Detect which cell encompasses the target text, then output its [X, Y] center coordinate. 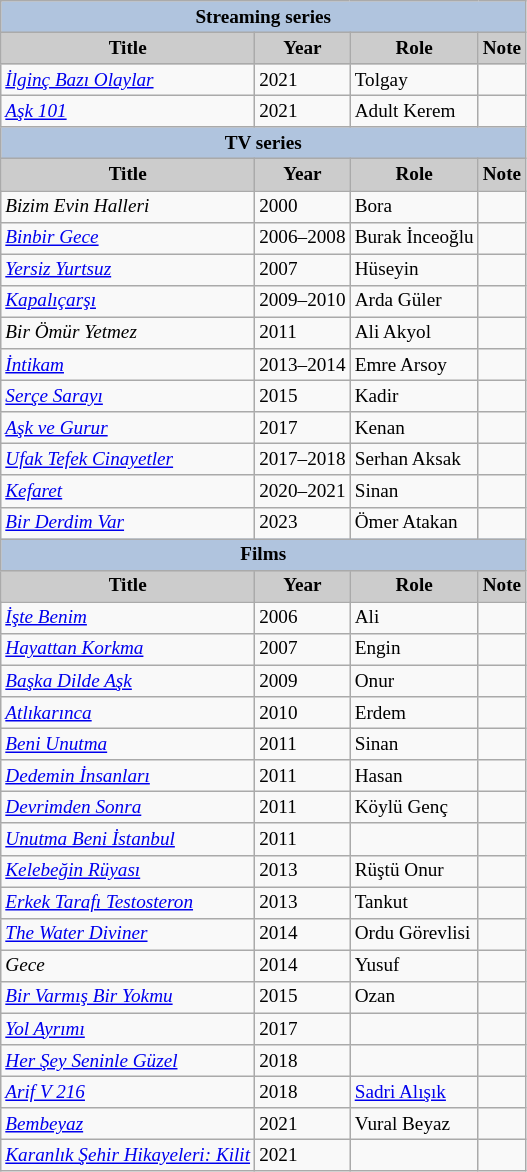
Atlıkarınca [128, 713]
Burak İnceoğlu [414, 238]
2009 [303, 681]
Tolgay [414, 80]
Hasan [414, 776]
Devrimden Sonra [128, 808]
Bir Derdim Var [128, 523]
Hayattan Korkma [128, 649]
Köylü Genç [414, 808]
2006 [303, 618]
Rüştü Onur [414, 871]
Serhan Aksak [414, 460]
Sadri Alışık [414, 1092]
Hüseyin [414, 270]
Binbir Gece [128, 238]
Yol Ayrımı [128, 1029]
Adult Kerem [414, 111]
Bizim Evin Halleri [128, 206]
2013–2014 [303, 365]
Ali Akyol [414, 333]
Kapalıçarşı [128, 301]
Ozan [414, 997]
Onur [414, 681]
Streaming series [264, 17]
Bir Ömür Yetmez [128, 333]
The Water Diviner [128, 934]
Kenan [414, 428]
İntikam [128, 365]
2010 [303, 713]
Gece [128, 966]
Vural Beyaz [414, 1124]
Bembeyaz [128, 1124]
Dedemin İnsanları [128, 776]
2023 [303, 523]
Beni Unutma [128, 744]
Yersiz Yurtsuz [128, 270]
Ufak Tefek Cinayetler [128, 460]
Aşk 101 [128, 111]
Ali [414, 618]
2009–2010 [303, 301]
İlginç Bazı Olaylar [128, 80]
Ömer Atakan [414, 523]
Erkek Tarafı Testosteron [128, 902]
Serçe Sarayı [128, 396]
Unutma Beni İstanbul [128, 839]
İşte Benim [128, 618]
Bora [414, 206]
Arda Güler [414, 301]
TV series [264, 143]
Başka Dilde Aşk [128, 681]
Her Şey Seninle Güzel [128, 1061]
Kefaret [128, 491]
Engin [414, 649]
Kelebeğin Rüyası [128, 871]
Films [264, 554]
Kadir [414, 396]
Karanlık Şehir Hikayeleri: Kilit [128, 1156]
Tankut [414, 902]
Bir Varmış Bir Yokmu [128, 997]
Arif V 216 [128, 1092]
Aşk ve Gurur [128, 428]
2020–2021 [303, 491]
Ordu Görevlisi [414, 934]
2017–2018 [303, 460]
2000 [303, 206]
Emre Arsoy [414, 365]
Yusuf [414, 966]
2006–2008 [303, 238]
Erdem [414, 713]
